Identify which cell holds the provided text, then report its [x, y] central coordinate. 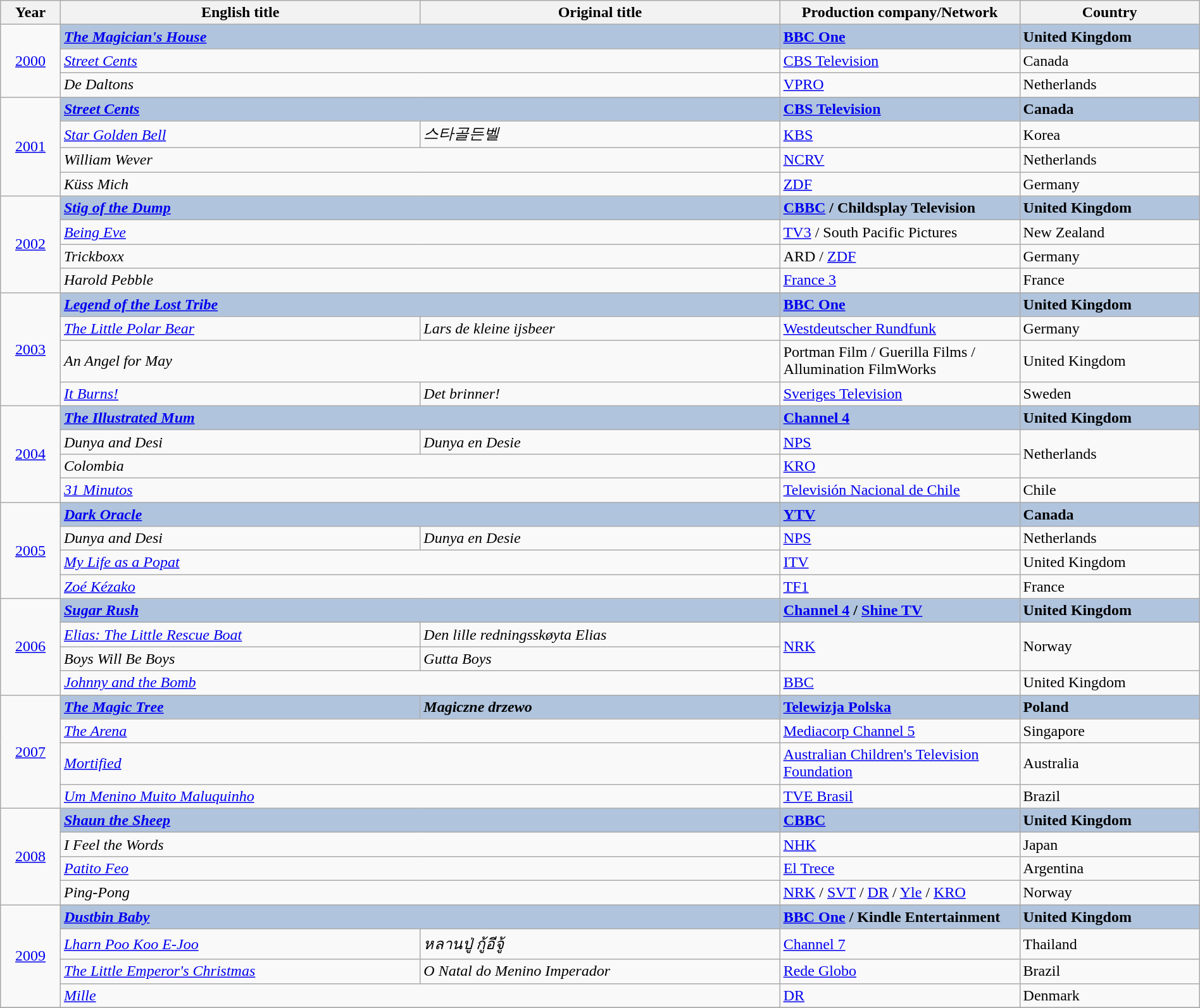
Dustbin Baby [420, 917]
Harold Pebble [420, 280]
Channel 4 [900, 418]
KBS [900, 134]
Colombia [420, 466]
Sugar Rush [420, 611]
Mediacorp Channel 5 [900, 731]
Mille [420, 995]
Legend of the Lost Tribe [420, 304]
De Daltons [420, 85]
William Wever [420, 160]
Det brinner! [600, 394]
ZDF [900, 184]
Gutta Boys [600, 659]
Ping-Pong [420, 892]
Australian Children's Television Foundation [900, 763]
Being Eve [420, 232]
NRK [900, 647]
Trickboxx [420, 256]
2005 [30, 551]
Sveriges Television [900, 394]
El Trece [900, 868]
Den lille redningsskøyta Elias [600, 635]
NCRV [900, 160]
Johnny and the Bomb [420, 683]
Sweden [1109, 394]
스타골든벨 [600, 134]
Star Golden Bell [240, 134]
TV3 / South Pacific Pictures [900, 232]
2004 [30, 454]
31 Minutos [420, 490]
YTV [900, 514]
CBBC [900, 820]
DR [900, 995]
2008 [30, 856]
Zoé Kézako [420, 587]
Country [1109, 13]
2009 [30, 957]
2003 [30, 349]
English title [240, 13]
I Feel the Words [420, 844]
Year [30, 13]
2002 [30, 244]
The Arena [420, 731]
2007 [30, 752]
Rede Globo [900, 971]
Shaun the Sheep [420, 820]
Poland [1109, 707]
Singapore [1109, 731]
ITV [900, 563]
Elias: The Little Rescue Boat [240, 635]
The Little Polar Bear [240, 328]
Dark Oracle [420, 514]
My Life as a Popat [420, 563]
Korea [1109, 134]
France 3 [900, 280]
Thailand [1109, 944]
Televisión Nacional de Chile [900, 490]
It Burns! [240, 394]
Argentina [1109, 868]
NHK [900, 844]
Um Menino Muito Maluquinho [420, 796]
Stig of the Dump [420, 208]
Portman Film / Guerilla Films / Allumination FilmWorks [900, 361]
BBC One / Kindle Entertainment [900, 917]
The Little Emperor's Christmas [240, 971]
The Magician's House [420, 37]
Chile [1109, 490]
Japan [1109, 844]
2006 [30, 647]
Denmark [1109, 995]
The Magic Tree [240, 707]
The Illustrated Mum [420, 418]
2000 [30, 61]
Magiczne drzewo [600, 707]
Telewizja Polska [900, 707]
Boys Will Be Boys [240, 659]
An Angel for May [420, 361]
O Natal do Menino Imperador [600, 971]
TVE Brasil [900, 796]
NRK / SVT / DR / Yle / KRO [900, 892]
VPRO [900, 85]
Westdeutscher Rundfunk [900, 328]
Channel 4 / Shine TV [900, 611]
Küss Mich [420, 184]
ARD / ZDF [900, 256]
KRO [900, 466]
Mortified [420, 763]
Production company/Network [900, 13]
Lharn Poo Koo E-Joo [240, 944]
หลานปู่ กู้อีจู้ [600, 944]
CBBC / Childsplay Television [900, 208]
Channel 7 [900, 944]
Australia [1109, 763]
TF1 [900, 587]
Original title [600, 13]
BBC [900, 683]
Lars de kleine ijsbeer [600, 328]
New Zealand [1109, 232]
Patito Feo [420, 868]
2001 [30, 147]
